Return the [x, y] coordinate for the center point of the cell that contains the specified text.  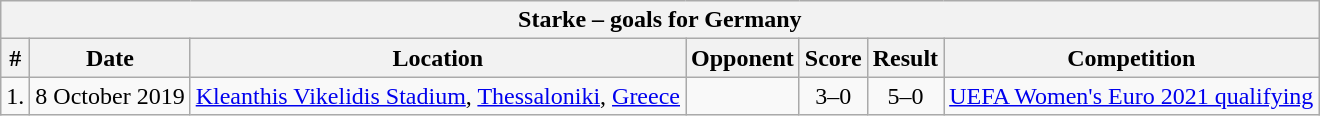
Starke – goals for Germany [660, 20]
5–0 [905, 96]
Score [833, 58]
Kleanthis Vikelidis Stadium, Thessaloniki, Greece [438, 96]
Date [110, 58]
8 October 2019 [110, 96]
3–0 [833, 96]
1. [16, 96]
UEFA Women's Euro 2021 qualifying [1132, 96]
Competition [1132, 58]
# [16, 58]
Opponent [743, 58]
Result [905, 58]
Location [438, 58]
